From the cell containing the given text, extract its center point as [x, y] coordinate. 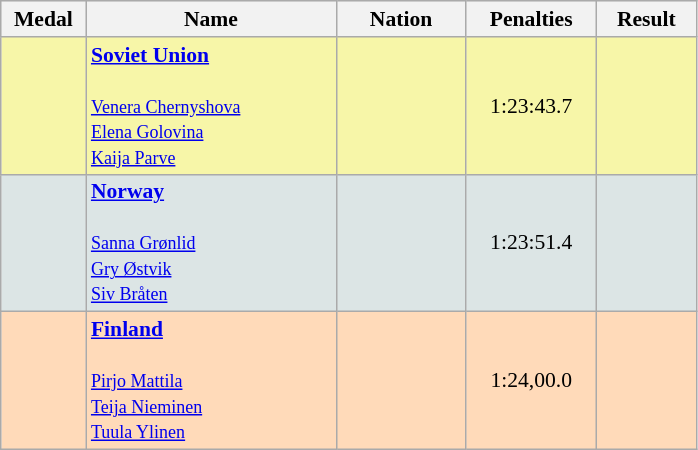
Nation [401, 19]
1:24,00.0 [531, 381]
1:23:51.4 [531, 243]
Soviet UnionVenera ChernyshovaElena GolovinaKaija Parve [211, 106]
Name [211, 19]
FinlandPirjo MattilaTeija NieminenTuula Ylinen [211, 381]
Medal [44, 19]
Penalties [531, 19]
NorwaySanna GrønlidGry ØstvikSiv Bråten [211, 243]
1:23:43.7 [531, 106]
Result [646, 19]
